Provide the [x, y] coordinate of the cell's center where the given text is located.  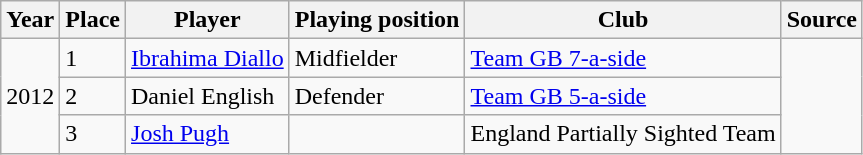
3 [93, 134]
Year [30, 20]
Source [822, 20]
Midfielder [377, 58]
1 [93, 58]
Club [623, 20]
2 [93, 96]
England Partially Sighted Team [623, 134]
Team GB 5-a-side [623, 96]
Player [208, 20]
Defender [377, 96]
Place [93, 20]
Daniel English [208, 96]
Ibrahima Diallo [208, 58]
Playing position [377, 20]
Josh Pugh [208, 134]
Team GB 7-a-side [623, 58]
2012 [30, 96]
